Capture the cell that displays the provided text and extract its (X, Y) central coordinate. 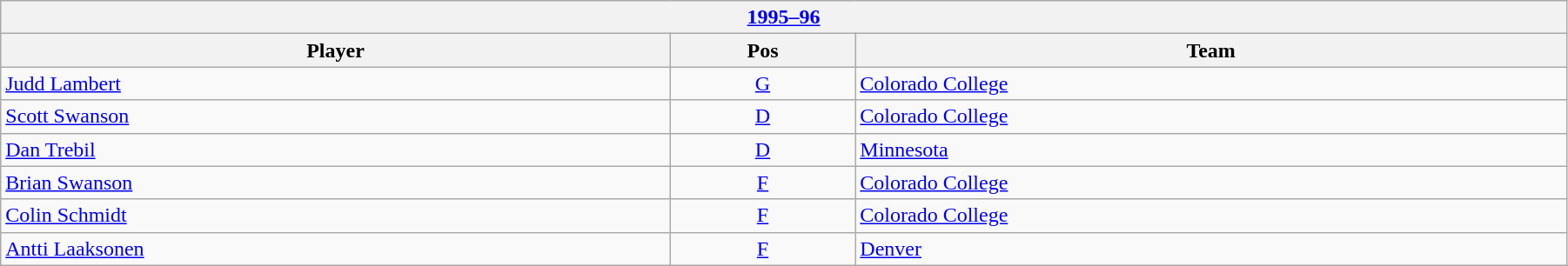
Antti Laaksonen (336, 249)
Colin Schmidt (336, 216)
Denver (1211, 249)
G (762, 83)
Dan Trebil (336, 150)
Player (336, 50)
1995–96 (784, 17)
Scott Swanson (336, 116)
Pos (762, 50)
Brian Swanson (336, 183)
Judd Lambert (336, 83)
Minnesota (1211, 150)
Team (1211, 50)
